Find where the given text appears and provide that cell's center as [X, Y] coordinate. 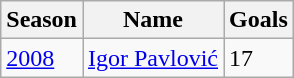
Name [152, 20]
17 [259, 58]
Season [42, 20]
Igor Pavlović [152, 58]
2008 [42, 58]
Goals [259, 20]
